Locate the cell with the specified text and output its (X, Y) center coordinate. 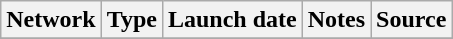
Source (412, 20)
Launch date (232, 20)
Network (51, 20)
Notes (336, 20)
Type (132, 20)
